Return the (x, y) coordinate for the center point of the cell that contains the specified text.  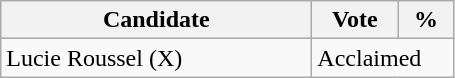
Lucie Roussel (X) (156, 58)
Candidate (156, 20)
% (426, 20)
Acclaimed (383, 58)
Vote (355, 20)
